Extract the [X, Y] coordinate from the center of the cell holding the provided text.  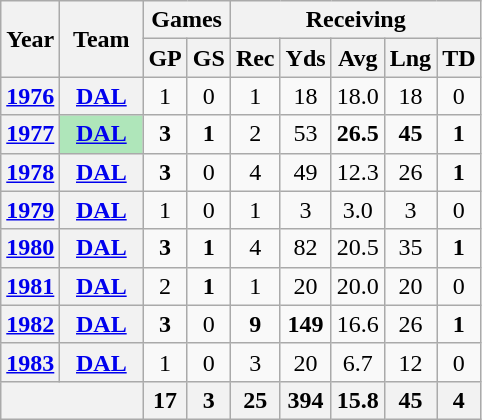
35 [410, 248]
Rec [255, 58]
12.3 [358, 172]
Year [30, 39]
Lng [410, 58]
GS [208, 58]
1981 [30, 286]
GP [165, 58]
1978 [30, 172]
9 [255, 324]
Avg [358, 58]
Yds [306, 58]
6.7 [358, 362]
53 [306, 134]
394 [306, 400]
Team [102, 39]
1980 [30, 248]
1976 [30, 96]
149 [306, 324]
12 [410, 362]
25 [255, 400]
1977 [30, 134]
17 [165, 400]
20.5 [358, 248]
15.8 [358, 400]
18.0 [358, 96]
26.5 [358, 134]
TD [459, 58]
16.6 [358, 324]
3.0 [358, 210]
20.0 [358, 286]
1982 [30, 324]
1983 [30, 362]
Games [186, 20]
Receiving [356, 20]
82 [306, 248]
49 [306, 172]
1979 [30, 210]
